Output the [x, y] coordinate of the center of the cell containing the given text.  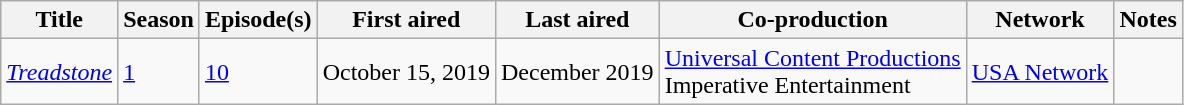
Universal Content ProductionsImperative Entertainment [812, 72]
USA Network [1040, 72]
October 15, 2019 [406, 72]
Treadstone [60, 72]
Notes [1148, 20]
December 2019 [577, 72]
Network [1040, 20]
10 [258, 72]
1 [159, 72]
First aired [406, 20]
Last aired [577, 20]
Episode(s) [258, 20]
Season [159, 20]
Title [60, 20]
Co-production [812, 20]
